Locate the cell with the specified text and output its [X, Y] center coordinate. 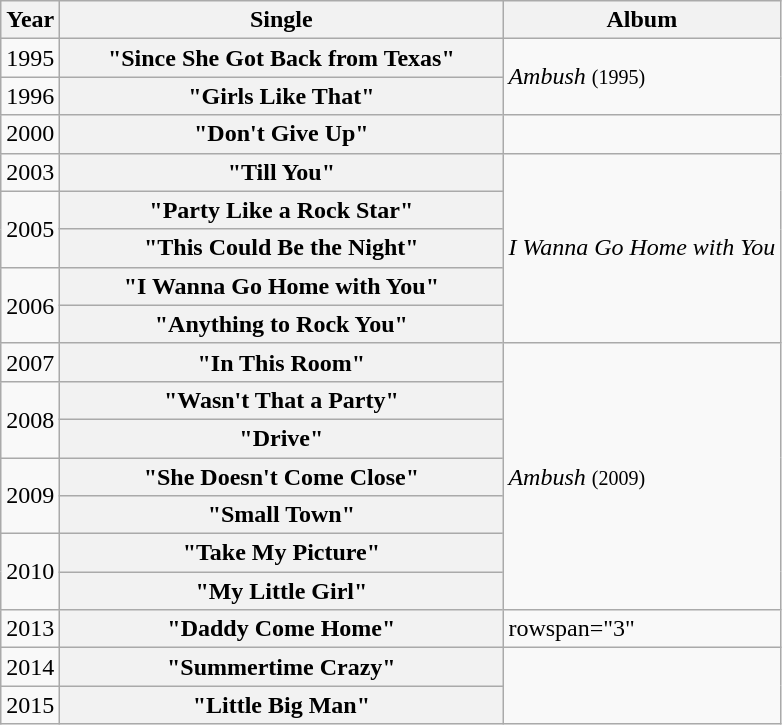
2010 [30, 572]
2005 [30, 229]
Album [642, 20]
rowspan="3" [642, 629]
"Summertime Crazy" [282, 667]
1995 [30, 58]
2013 [30, 629]
"Daddy Come Home" [282, 629]
"This Could Be the Night" [282, 248]
"Take My Picture" [282, 553]
2006 [30, 305]
"Anything to Rock You" [282, 324]
2008 [30, 419]
"Since She Got Back from Texas" [282, 58]
I Wanna Go Home with You [642, 248]
"Little Big Man" [282, 705]
1996 [30, 96]
"I Wanna Go Home with You" [282, 286]
Year [30, 20]
"Drive" [282, 438]
"Small Town" [282, 515]
"In This Room" [282, 362]
Single [282, 20]
"She Doesn't Come Close" [282, 477]
"Party Like a Rock Star" [282, 210]
"Girls Like That" [282, 96]
2007 [30, 362]
"Wasn't That a Party" [282, 400]
Ambush (2009) [642, 476]
"Don't Give Up" [282, 134]
"My Little Girl" [282, 591]
2009 [30, 496]
Ambush (1995) [642, 77]
"Till You" [282, 172]
2003 [30, 172]
2000 [30, 134]
2014 [30, 667]
2015 [30, 705]
